Find where the given text appears and provide that cell's center as (x, y) coordinate. 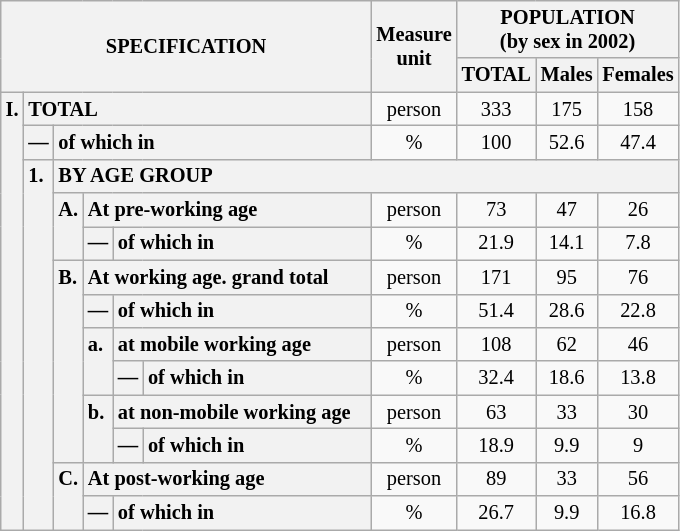
Males (567, 75)
14.1 (567, 243)
18.6 (567, 378)
89 (496, 479)
7.8 (638, 243)
108 (496, 344)
A. (68, 226)
30 (638, 412)
at non-mobile working age (242, 412)
At post-working age (227, 479)
18.9 (496, 445)
95 (567, 277)
51.4 (496, 311)
100 (496, 142)
13.8 (638, 378)
46 (638, 344)
158 (638, 109)
Measure unit (414, 46)
21.9 (496, 243)
56 (638, 479)
175 (567, 109)
62 (567, 344)
333 (496, 109)
28.6 (567, 311)
b. (98, 428)
I. (12, 311)
26 (638, 210)
C. (68, 496)
32.4 (496, 378)
171 (496, 277)
26.7 (496, 513)
73 (496, 210)
9 (638, 445)
16.8 (638, 513)
52.6 (567, 142)
76 (638, 277)
at mobile working age (242, 344)
B. (68, 361)
a. (98, 360)
SPECIFICATION (186, 46)
BY AGE GROUP (366, 176)
At working age. grand total (227, 277)
63 (496, 412)
POPULATION (by sex in 2002) (568, 29)
47.4 (638, 142)
1. (38, 344)
Females (638, 75)
At pre-working age (227, 210)
22.8 (638, 311)
47 (567, 210)
